Extract the (X, Y) coordinate from the center of the cell holding the provided text.  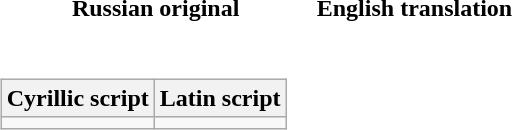
Cyrillic script (78, 98)
Latin script (220, 98)
